Pinpoint the cell where the given text exists, returning its [x, y] midpoint coordinate. 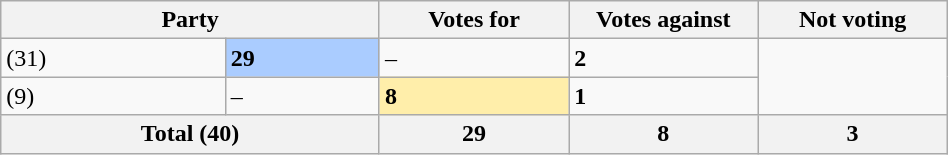
2 [664, 58]
(9) [113, 96]
Votes for [474, 20]
Votes against [664, 20]
(31) [113, 58]
3 [852, 134]
Party [190, 20]
1 [664, 96]
Total (40) [190, 134]
Not voting [852, 20]
